Locate the cell with the specified text and output its [x, y] center coordinate. 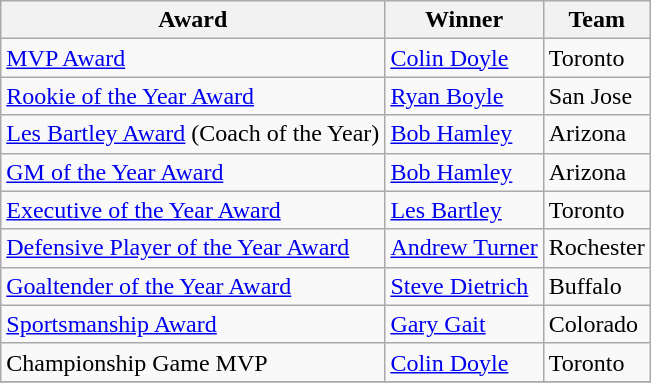
Goaltender of the Year Award [193, 286]
Rookie of the Year Award [193, 96]
Les Bartley [464, 210]
Colorado [596, 324]
San Jose [596, 96]
Ryan Boyle [464, 96]
Award [193, 20]
Les Bartley Award (Coach of the Year) [193, 134]
Defensive Player of the Year Award [193, 248]
Sportsmanship Award [193, 324]
Executive of the Year Award [193, 210]
Rochester [596, 248]
MVP Award [193, 58]
GM of the Year Award [193, 172]
Championship Game MVP [193, 362]
Buffalo [596, 286]
Steve Dietrich [464, 286]
Winner [464, 20]
Gary Gait [464, 324]
Team [596, 20]
Andrew Turner [464, 248]
